Return [X, Y] of the center of cell containing provided text 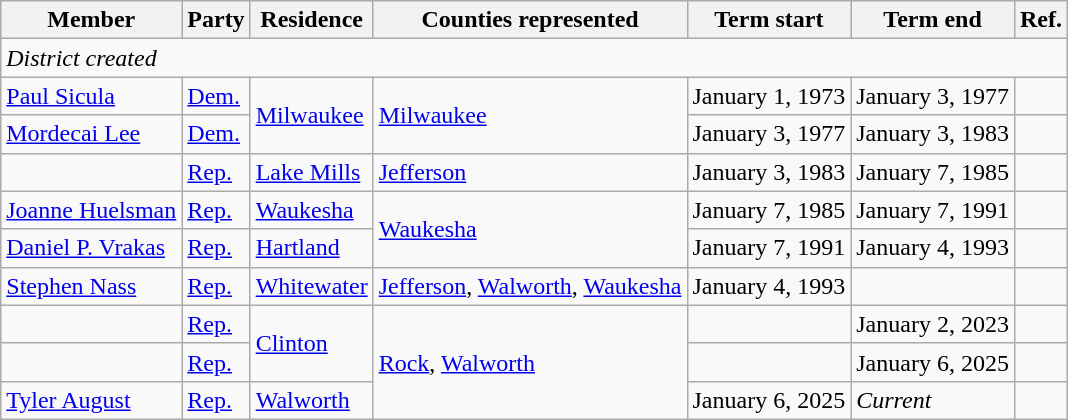
January 1, 1973 [769, 96]
Mordecai Lee [92, 134]
Ref. [1040, 20]
Walworth [312, 400]
Term end [933, 20]
Lake Mills [312, 172]
Current [933, 400]
Party [216, 20]
Clinton [312, 343]
Whitewater [312, 286]
Stephen Nass [92, 286]
Joanne Huelsman [92, 210]
Daniel P. Vrakas [92, 248]
Residence [312, 20]
Term start [769, 20]
January 2, 2023 [933, 324]
Jefferson, Walworth, Waukesha [530, 286]
Rock, Walworth [530, 362]
Member [92, 20]
Counties represented [530, 20]
Tyler August [92, 400]
Jefferson [530, 172]
Paul Sicula [92, 96]
District created [534, 58]
Hartland [312, 248]
